Return (x, y) of the center of cell containing provided text 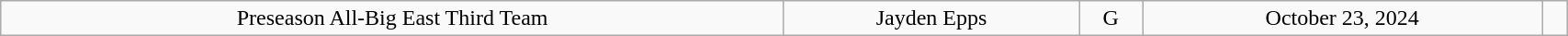
October 23, 2024 (1343, 18)
Jayden Epps (931, 18)
G (1111, 18)
Preseason All-Big East Third Team (393, 18)
